Extract the (x, y) coordinate from the center of the cell holding the provided text.  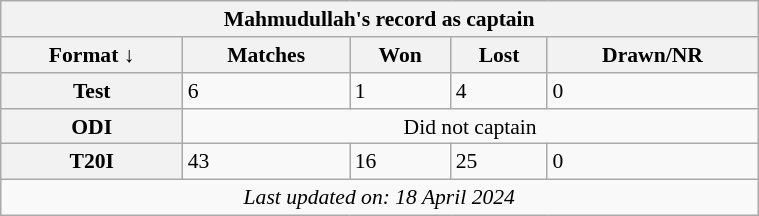
Mahmudullah's record as captain (380, 19)
Format ↓ (92, 55)
T20I (92, 162)
Matches (266, 55)
Last updated on: 18 April 2024 (380, 197)
ODI (92, 126)
Test (92, 91)
Did not captain (470, 126)
25 (500, 162)
43 (266, 162)
4 (500, 91)
6 (266, 91)
1 (400, 91)
Drawn/NR (652, 55)
Lost (500, 55)
Won (400, 55)
16 (400, 162)
